Locate the cell with the specified text and output its (X, Y) center coordinate. 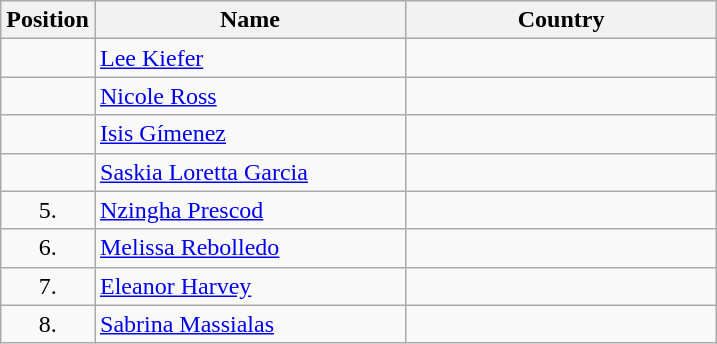
Sabrina Massialas (250, 324)
6. (48, 248)
8. (48, 324)
Melissa Rebolledo (250, 248)
Nzingha Prescod (250, 210)
5. (48, 210)
Lee Kiefer (250, 58)
7. (48, 286)
Name (250, 20)
Saskia Loretta Garcia (250, 172)
Position (48, 20)
Country (562, 20)
Isis Gímenez (250, 134)
Eleanor Harvey (250, 286)
Nicole Ross (250, 96)
